Pinpoint the cell where the given text exists, returning its [X, Y] midpoint coordinate. 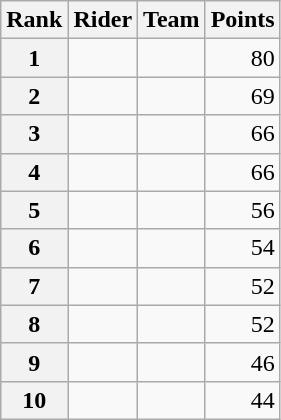
69 [242, 96]
Rider [103, 20]
Team [172, 20]
Points [242, 20]
8 [34, 324]
Rank [34, 20]
1 [34, 58]
4 [34, 172]
7 [34, 286]
80 [242, 58]
46 [242, 362]
9 [34, 362]
10 [34, 400]
2 [34, 96]
56 [242, 210]
54 [242, 248]
44 [242, 400]
5 [34, 210]
6 [34, 248]
3 [34, 134]
